Return [x, y] of the center of cell containing provided text 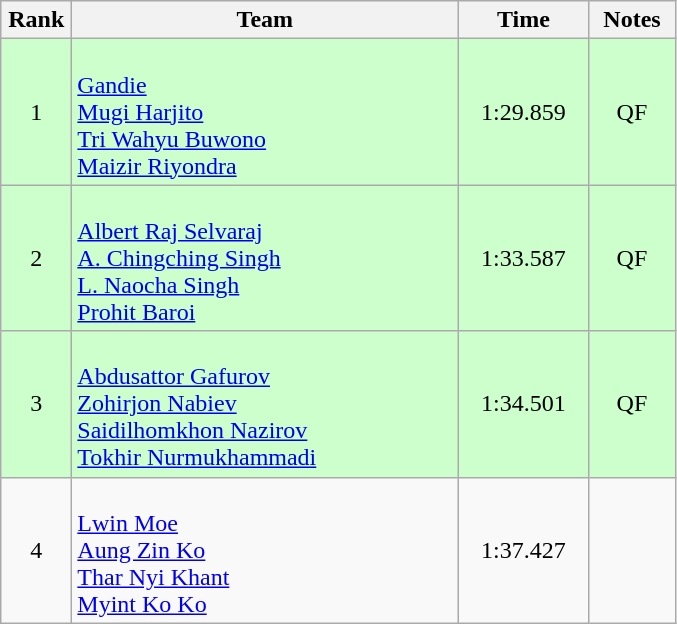
1:29.859 [524, 112]
Rank [36, 20]
3 [36, 404]
1:37.427 [524, 550]
1:34.501 [524, 404]
GandieMugi HarjitoTri Wahyu BuwonoMaizir Riyondra [265, 112]
4 [36, 550]
Notes [632, 20]
Team [265, 20]
Lwin MoeAung Zin KoThar Nyi KhantMyint Ko Ko [265, 550]
1:33.587 [524, 258]
Abdusattor GafurovZohirjon NabievSaidilhomkhon NazirovTokhir Nurmukhammadi [265, 404]
Albert Raj SelvarajA. Chingching SinghL. Naocha SinghProhit Baroi [265, 258]
2 [36, 258]
1 [36, 112]
Time [524, 20]
